Return [x, y] of the center of cell containing provided text 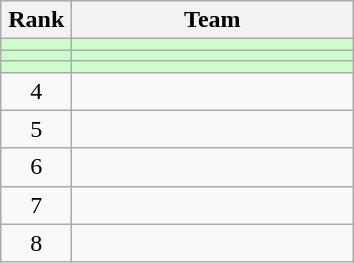
7 [36, 205]
8 [36, 243]
4 [36, 91]
5 [36, 129]
Team [212, 20]
Rank [36, 20]
6 [36, 167]
